For the text-containing cell, return its midpoint in [x, y] coordinate format. 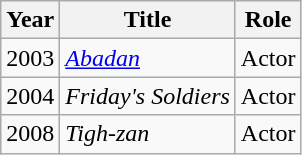
Abadan [148, 58]
Title [148, 20]
2008 [30, 134]
2003 [30, 58]
Tigh-zan [148, 134]
Friday's Soldiers [148, 96]
2004 [30, 96]
Role [268, 20]
Year [30, 20]
